Scan for the cell matching the given text and deliver its (x, y) coordinate at center. 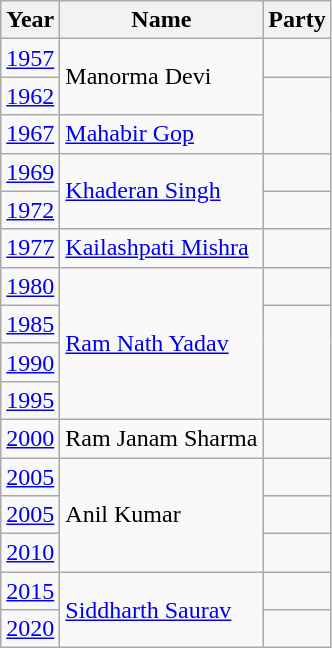
2000 (30, 438)
1962 (30, 96)
2015 (30, 591)
2010 (30, 553)
Manorma Devi (162, 77)
1972 (30, 210)
Siddharth Saurav (162, 610)
Mahabir Gop (162, 134)
1995 (30, 400)
1977 (30, 248)
2020 (30, 629)
Anil Kumar (162, 515)
Ram Janam Sharma (162, 438)
1967 (30, 134)
Party (297, 20)
1985 (30, 324)
Name (162, 20)
1980 (30, 286)
Kailashpati Mishra (162, 248)
Year (30, 20)
1957 (30, 58)
Ram Nath Yadav (162, 343)
Khaderan Singh (162, 191)
1969 (30, 172)
1990 (30, 362)
